Capture the cell that displays the provided text and extract its (x, y) central coordinate. 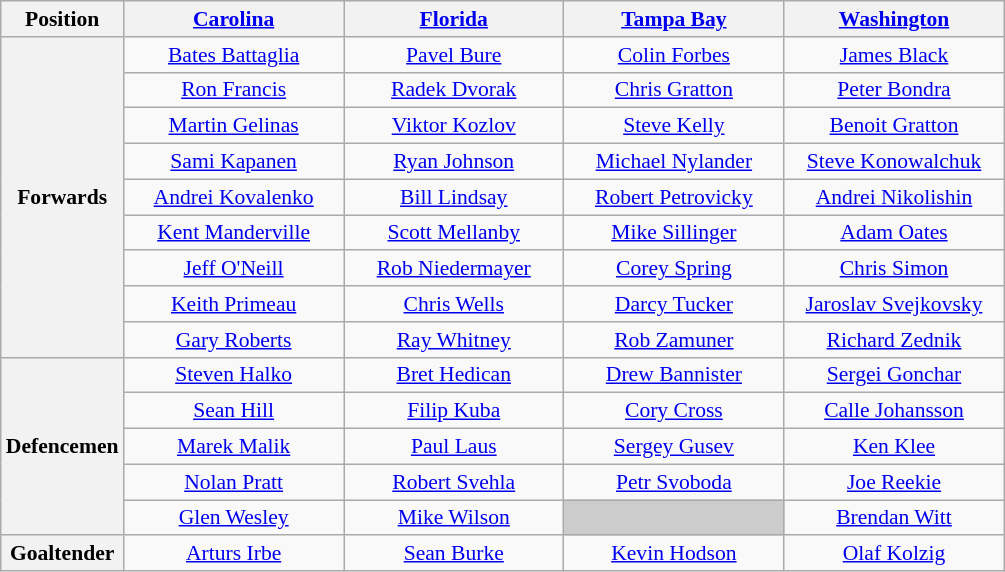
Robert Petrovicky (674, 197)
Steven Halko (234, 375)
Jaroslav Svejkovsky (894, 304)
Forwards (62, 198)
Carolina (234, 19)
Sergei Gonchar (894, 375)
Bates Battaglia (234, 55)
Petr Svoboda (674, 482)
Tampa Bay (674, 19)
Mike Wilson (454, 518)
Goaltender (62, 554)
Filip Kuba (454, 411)
Peter Bondra (894, 90)
Michael Nylander (674, 162)
Ryan Johnson (454, 162)
Pavel Bure (454, 55)
Richard Zednik (894, 340)
Bret Hedican (454, 375)
Olaf Kolzig (894, 554)
Joe Reekie (894, 482)
Bill Lindsay (454, 197)
Corey Spring (674, 269)
Paul Laus (454, 447)
Robert Svehla (454, 482)
Mike Sillinger (674, 233)
Andrei Kovalenko (234, 197)
Marek Malik (234, 447)
Benoit Gratton (894, 126)
Darcy Tucker (674, 304)
Sergey Gusev (674, 447)
Sean Hill (234, 411)
Drew Bannister (674, 375)
Steve Konowalchuk (894, 162)
Radek Dvorak (454, 90)
James Black (894, 55)
Nolan Pratt (234, 482)
Scott Mellanby (454, 233)
Chris Wells (454, 304)
Ray Whitney (454, 340)
Andrei Nikolishin (894, 197)
Position (62, 19)
Ron Francis (234, 90)
Sean Burke (454, 554)
Florida (454, 19)
Kent Manderville (234, 233)
Adam Oates (894, 233)
Cory Cross (674, 411)
Keith Primeau (234, 304)
Arturs Irbe (234, 554)
Kevin Hodson (674, 554)
Martin Gelinas (234, 126)
Gary Roberts (234, 340)
Colin Forbes (674, 55)
Viktor Kozlov (454, 126)
Chris Simon (894, 269)
Rob Zamuner (674, 340)
Defencemen (62, 446)
Washington (894, 19)
Ken Klee (894, 447)
Jeff O'Neill (234, 269)
Chris Gratton (674, 90)
Steve Kelly (674, 126)
Sami Kapanen (234, 162)
Glen Wesley (234, 518)
Rob Niedermayer (454, 269)
Calle Johansson (894, 411)
Brendan Witt (894, 518)
